Return the (x, y) coordinate for the center point of the cell that contains the specified text.  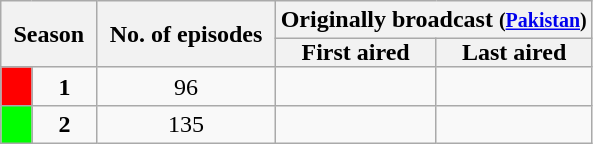
135 (186, 124)
Season (49, 34)
2 (64, 124)
96 (186, 86)
1 (64, 86)
No. of episodes (186, 34)
First aired (356, 53)
Last aired (514, 53)
Originally broadcast (Pakistan) (434, 20)
